Identify which cell holds the provided text, then report its [X, Y] central coordinate. 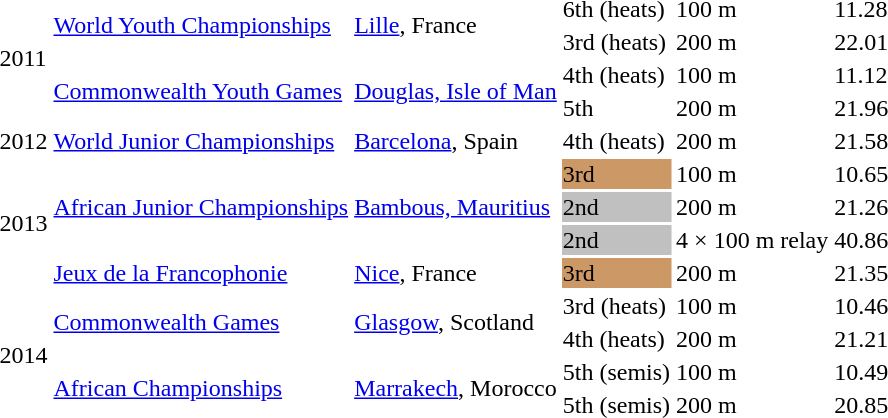
5th (semis) [616, 372]
5th [616, 108]
Jeux de la Francophonie [201, 273]
Glasgow, Scotland [456, 322]
Barcelona, Spain [456, 141]
Commonwealth Youth Games [201, 92]
Douglas, Isle of Man [456, 92]
Commonwealth Games [201, 322]
African Junior Championships [201, 207]
World Junior Championships [201, 141]
Nice, France [456, 273]
Bambous, Mauritius [456, 207]
4 × 100 m relay [752, 240]
